From the cell containing the given text, extract its center point as (X, Y) coordinate. 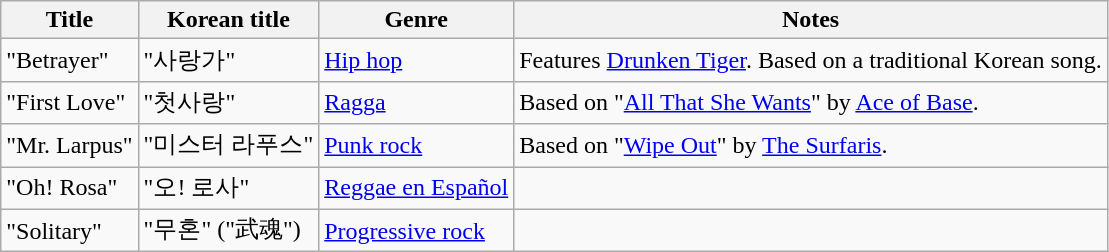
Ragga (416, 102)
"Mr. Larpus" (70, 146)
Hip hop (416, 60)
"First Love" (70, 102)
Title (70, 20)
"사랑가" (228, 60)
"Solitary" (70, 230)
Reggae en Español (416, 188)
Notes (811, 20)
Based on "Wipe Out" by The Surfaris. (811, 146)
Genre (416, 20)
"Betrayer" (70, 60)
Korean title (228, 20)
"미스터 라푸스" (228, 146)
Progressive rock (416, 230)
Based on "All That She Wants" by Ace of Base. (811, 102)
Features Drunken Tiger. Based on a traditional Korean song. (811, 60)
"Oh! Rosa" (70, 188)
"첫사랑" (228, 102)
"무혼" ("武魂") (228, 230)
Punk rock (416, 146)
"오! 로사" (228, 188)
